Pinpoint the cell where the given text exists, returning its (X, Y) midpoint coordinate. 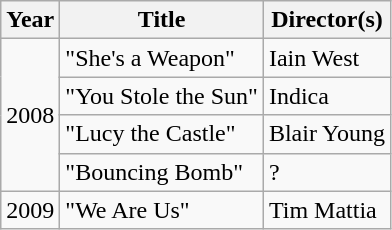
Title (162, 20)
? (326, 172)
Tim Mattia (326, 210)
"You Stole the Sun" (162, 96)
Indica (326, 96)
"Lucy the Castle" (162, 134)
Blair Young (326, 134)
2009 (30, 210)
Iain West (326, 58)
"Bouncing Bomb" (162, 172)
Director(s) (326, 20)
Year (30, 20)
"We Are Us" (162, 210)
2008 (30, 115)
"She's a Weapon" (162, 58)
